For the text-containing cell, return its midpoint in (X, Y) coordinate format. 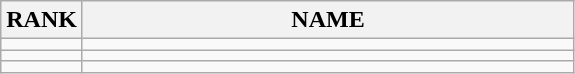
NAME (328, 20)
RANK (42, 20)
